Return [X, Y] of the center of cell containing provided text 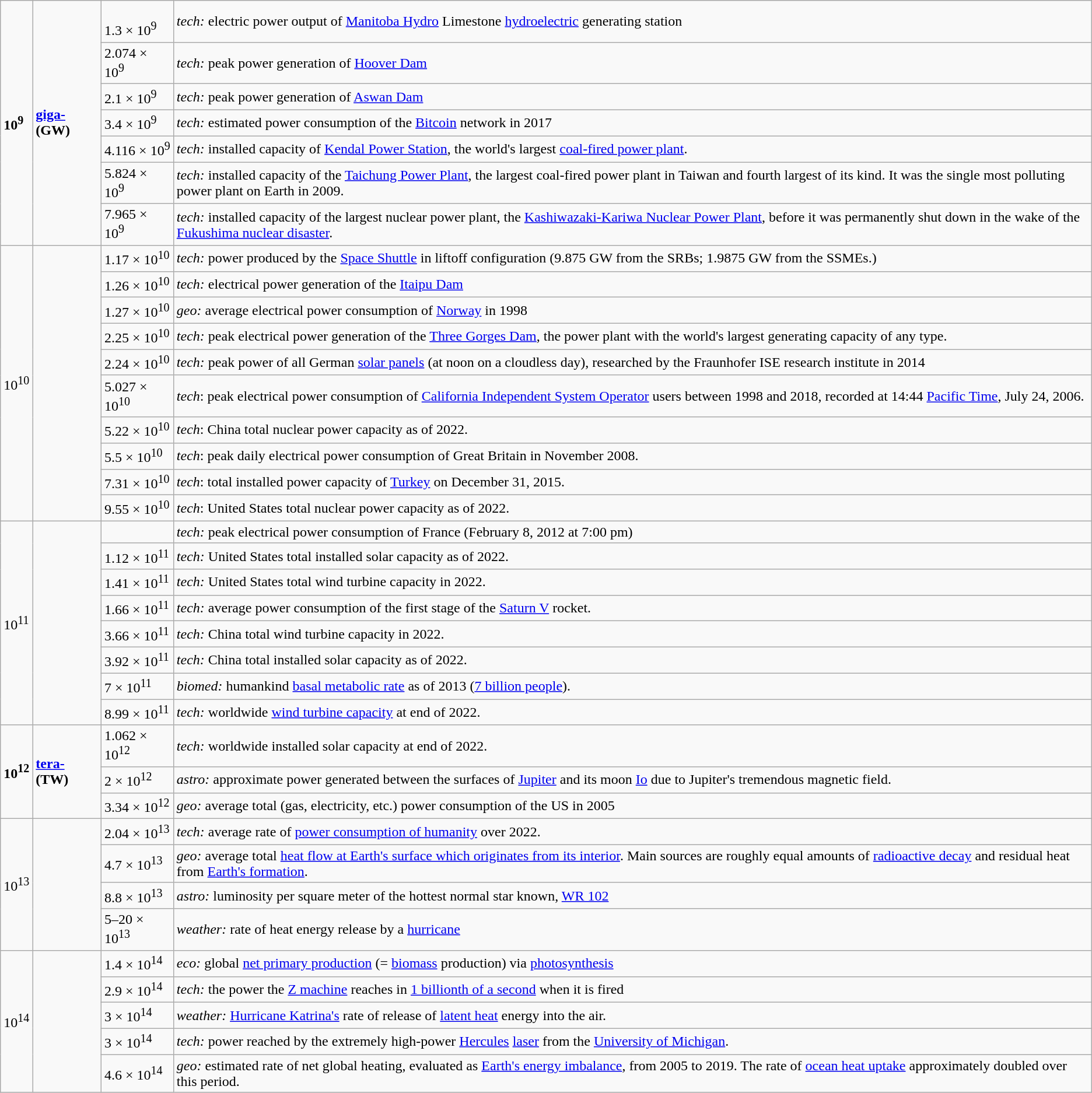
1.12 × 1011 [137, 556]
109 [16, 123]
tech: average rate of power consumption of humanity over 2022. [632, 832]
1014 [16, 1022]
weather: rate of heat energy release by a hurricane [632, 930]
5.824 × 109 [137, 183]
tech: total installed power capacity of Turkey on December 31, 2015. [632, 482]
tech: peak electrical power consumption of France (February 8, 2012 at 7:00 pm) [632, 532]
3.66 × 1011 [137, 635]
3.92 × 1011 [137, 660]
tech: peak electrical power generation of the Three Gorges Dam, the power plant with the world's largest generating capacity of any type. [632, 336]
astro: approximate power generated between the surfaces of Jupiter and its moon Io due to Jupiter's tremendous magnetic field. [632, 780]
tech: peak power generation of Hoover Dam [632, 63]
2.1 × 109 [137, 97]
1.26 × 1010 [137, 285]
tera- (TW) [67, 772]
1011 [16, 623]
giga- (GW) [67, 123]
1.3 × 109 [137, 22]
weather: Hurricane Katrina's rate of release of latent heat energy into the air. [632, 1016]
1.41 × 1011 [137, 582]
tech: estimated power consumption of the Bitcoin network in 2017 [632, 122]
1.062 × 1012 [137, 746]
tech: electrical power generation of the Itaipu Dam [632, 285]
tech: electric power output of Manitoba Hydro Limestone hydroelectric generating station [632, 22]
tech: worldwide wind turbine capacity at end of 2022. [632, 713]
tech: peak power generation of Aswan Dam [632, 97]
1.27 × 1010 [137, 310]
7.965 × 109 [137, 225]
3.34 × 1012 [137, 806]
1013 [16, 885]
tech: United States total installed solar capacity as of 2022. [632, 556]
4.7 × 1013 [137, 863]
5–20 × 1013 [137, 930]
9.55 × 1010 [137, 509]
eco: global net primary production (= biomass production) via photosynthesis [632, 964]
5.027 × 1010 [137, 396]
astro: luminosity per square meter of the hottest normal star known, WR 102 [632, 896]
1.17 × 1010 [137, 259]
8.8 × 1013 [137, 896]
1010 [16, 384]
2.9 × 1014 [137, 989]
tech: power produced by the Space Shuttle in liftoff configuration (9.875 GW from the SRBs; 1.9875 GW from the SSMEs.) [632, 259]
2.25 × 1010 [137, 336]
2.074 × 109 [137, 63]
1012 [16, 772]
5.22 × 1010 [137, 430]
geo: average total (gas, electricity, etc.) power consumption of the US in 2005 [632, 806]
8.99 × 1011 [137, 713]
tech: China total wind turbine capacity in 2022. [632, 635]
tech: average power consumption of the first stage of the Saturn V rocket. [632, 608]
tech: power reached by the extremely high-power Hercules laser from the University of Michigan. [632, 1042]
biomed: humankind basal metabolic rate as of 2013 (7 billion people). [632, 686]
tech: peak power of all German solar panels (at noon on a cloudless day), researched by the Fraunhofer ISE research institute in 2014 [632, 363]
2.24 × 1010 [137, 363]
5.5 × 1010 [137, 456]
7 × 1011 [137, 686]
tech: worldwide installed solar capacity at end of 2022. [632, 746]
4.116 × 109 [137, 149]
2.04 × 1013 [137, 832]
tech: United States total nuclear power capacity as of 2022. [632, 509]
tech: China total installed solar capacity as of 2022. [632, 660]
tech: United States total wind turbine capacity in 2022. [632, 582]
1.4 × 1014 [137, 964]
tech: the power the Z machine reaches in 1 billionth of a second when it is fired [632, 989]
1.66 × 1011 [137, 608]
2 × 1012 [137, 780]
geo: average electrical power consumption of Norway in 1998 [632, 310]
tech: peak daily electrical power consumption of Great Britain in November 2008. [632, 456]
tech: China total nuclear power capacity as of 2022. [632, 430]
4.6 × 1014 [137, 1073]
3.4 × 109 [137, 122]
tech: installed capacity of Kendal Power Station, the world's largest coal-fired power plant. [632, 149]
7.31 × 1010 [137, 482]
